Locate the cell with the specified text and output its (x, y) center coordinate. 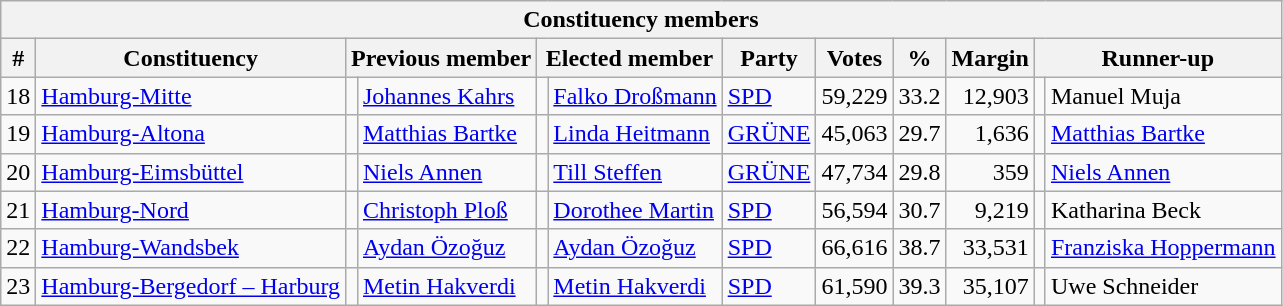
Party (769, 58)
Katharina Beck (1163, 210)
1,636 (990, 134)
Christoph Ploß (446, 210)
Votes (854, 58)
35,107 (990, 286)
Runner-up (1158, 58)
Elected member (630, 58)
Hamburg-Wandsbek (191, 248)
9,219 (990, 210)
Falko Droßmann (635, 96)
33.2 (920, 96)
56,594 (854, 210)
66,616 (854, 248)
Margin (990, 58)
61,590 (854, 286)
21 (18, 210)
% (920, 58)
22 (18, 248)
29.8 (920, 172)
Till Steffen (635, 172)
Hamburg-Nord (191, 210)
59,229 (854, 96)
359 (990, 172)
Hamburg-Bergedorf – Harburg (191, 286)
Hamburg-Altona (191, 134)
Franziska Hoppermann (1163, 248)
# (18, 58)
20 (18, 172)
47,734 (854, 172)
Dorothee Martin (635, 210)
Hamburg-Mitte (191, 96)
Constituency (191, 58)
19 (18, 134)
29.7 (920, 134)
Johannes Kahrs (446, 96)
Previous member (440, 58)
Constituency members (641, 20)
39.3 (920, 286)
Linda Heitmann (635, 134)
23 (18, 286)
12,903 (990, 96)
Uwe Schneider (1163, 286)
33,531 (990, 248)
45,063 (854, 134)
38.7 (920, 248)
30.7 (920, 210)
Hamburg-Eimsbüttel (191, 172)
Manuel Muja (1163, 96)
18 (18, 96)
